Pinpoint the cell where the given text exists, returning its (x, y) midpoint coordinate. 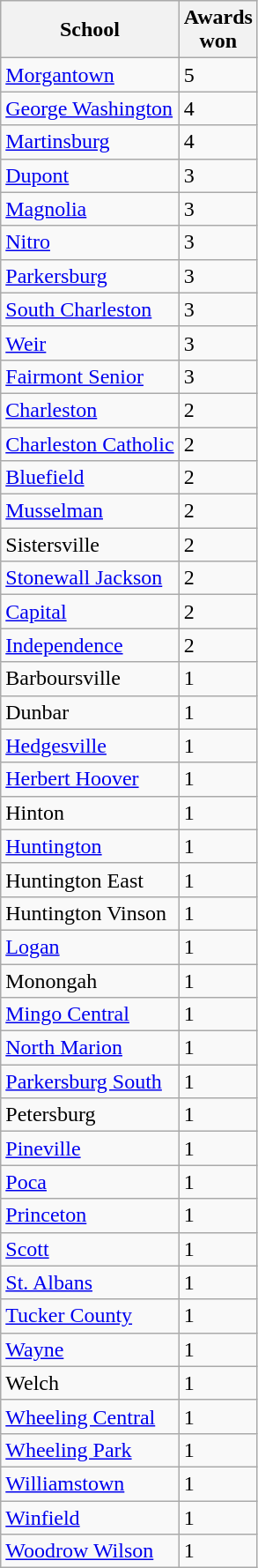
Williamstown (90, 1483)
Winfield (90, 1517)
Huntington East (90, 880)
Wayne (90, 1349)
Awardswon (218, 30)
Princeton (90, 1215)
Stonewall Jackson (90, 578)
Welch (90, 1383)
Dupont (90, 175)
North Marion (90, 1048)
School (90, 30)
Musselman (90, 511)
Barboursville (90, 679)
Herbert Hoover (90, 779)
Hinton (90, 813)
Weir (90, 343)
Bluefield (90, 478)
Pineville (90, 1148)
Poca (90, 1182)
Huntington Vinson (90, 913)
South Charleston (90, 309)
Morgantown (90, 75)
Parkersburg South (90, 1081)
Sistersville (90, 545)
Nitro (90, 242)
George Washington (90, 108)
Hedgesville (90, 746)
Capital (90, 612)
Huntington (90, 846)
Scott (90, 1249)
Wheeling Park (90, 1450)
Dunbar (90, 712)
Parkersburg (90, 276)
5 (218, 75)
Magnolia (90, 209)
Petersburg (90, 1115)
Logan (90, 947)
Charleston Catholic (90, 443)
Tucker County (90, 1316)
Charleston (90, 410)
Wheeling Central (90, 1416)
Martinsburg (90, 142)
Fairmont Senior (90, 376)
Mingo Central (90, 1014)
St. Albans (90, 1282)
Independence (90, 645)
Monongah (90, 981)
Woodrow Wilson (90, 1551)
